For the text-containing cell, return its midpoint in [x, y] coordinate format. 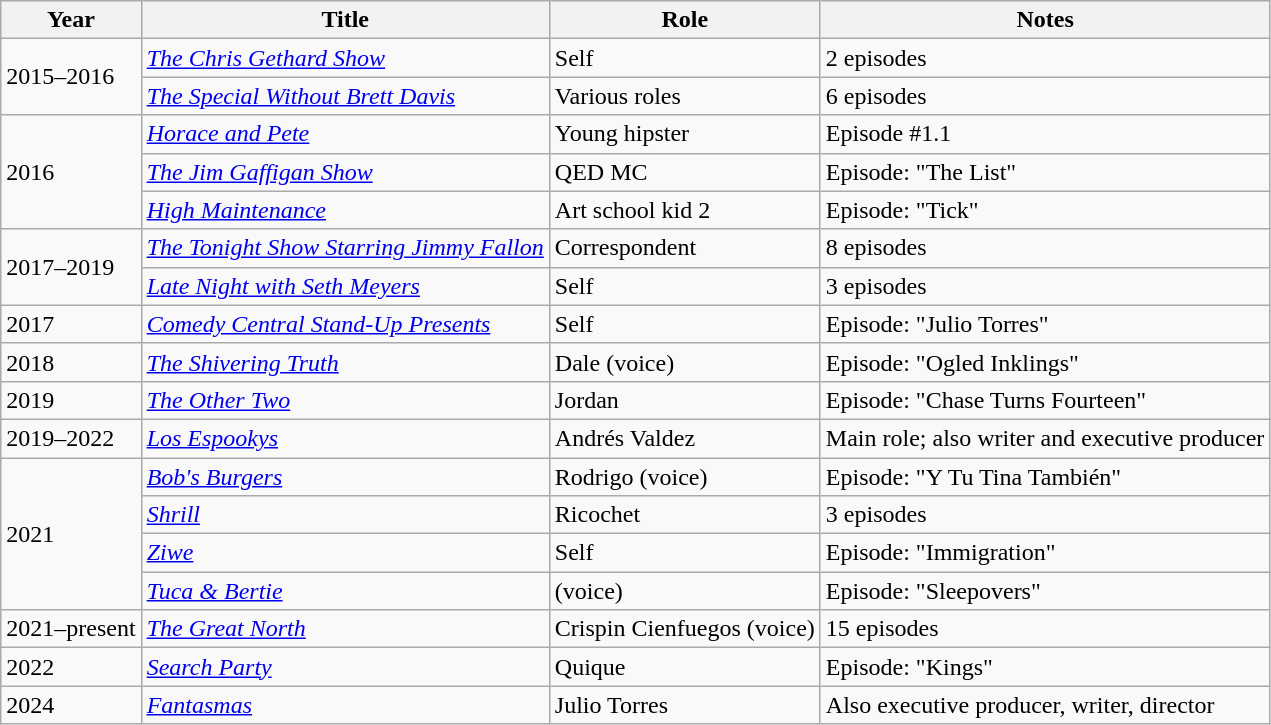
Episode: "Y Tu Tina También" [1045, 477]
Los Espookys [345, 438]
Jordan [684, 400]
2019 [71, 400]
2021–present [71, 629]
The Tonight Show Starring Jimmy Fallon [345, 248]
High Maintenance [345, 210]
Julio Torres [684, 705]
2022 [71, 667]
Episode: "Chase Turns Fourteen" [1045, 400]
Shrill [345, 515]
2024 [71, 705]
2015–2016 [71, 77]
Young hipster [684, 134]
Episode #1.1 [1045, 134]
Quique [684, 667]
2 episodes [1045, 58]
Dale (voice) [684, 362]
15 episodes [1045, 629]
Comedy Central Stand-Up Presents [345, 324]
Fantasmas [345, 705]
QED MC [684, 172]
2016 [71, 172]
8 episodes [1045, 248]
Year [71, 20]
Episode: "Julio Torres" [1045, 324]
Various roles [684, 96]
Episode: "Sleepovers" [1045, 591]
Title [345, 20]
2017–2019 [71, 267]
Episode: "The List" [1045, 172]
2017 [71, 324]
Ricochet [684, 515]
Bob's Burgers [345, 477]
Role [684, 20]
(voice) [684, 591]
The Other Two [345, 400]
2019–2022 [71, 438]
The Shivering Truth [345, 362]
Correspondent [684, 248]
Ziwe [345, 553]
The Great North [345, 629]
Episode: "Ogled Inklings" [1045, 362]
Also executive producer, writer, director [1045, 705]
Notes [1045, 20]
Episode: "Kings" [1045, 667]
Rodrigo (voice) [684, 477]
The Special Without Brett Davis [345, 96]
Episode: "Immigration" [1045, 553]
Search Party [345, 667]
Main role; also writer and executive producer [1045, 438]
Horace and Pete [345, 134]
Andrés Valdez [684, 438]
Tuca & Bertie [345, 591]
2021 [71, 534]
Art school kid 2 [684, 210]
The Chris Gethard Show [345, 58]
Late Night with Seth Meyers [345, 286]
Episode: "Tick" [1045, 210]
Crispin Cienfuegos (voice) [684, 629]
2018 [71, 362]
The Jim Gaffigan Show [345, 172]
6 episodes [1045, 96]
